Find where the given text appears and provide that cell's center as (x, y) coordinate. 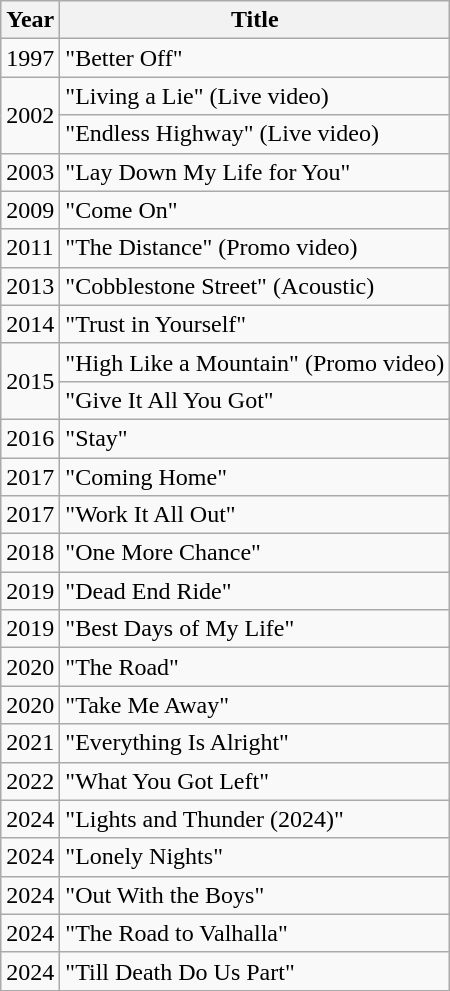
2011 (30, 248)
"Till Death Do Us Part" (255, 971)
2014 (30, 324)
"Stay" (255, 438)
"Lonely Nights" (255, 857)
2022 (30, 781)
2009 (30, 210)
"High Like a Mountain" (Promo video) (255, 362)
"Endless Highway" (Live video) (255, 134)
2003 (30, 172)
"One More Chance" (255, 553)
"The Road to Valhalla" (255, 933)
"The Road" (255, 667)
"Come On" (255, 210)
2002 (30, 115)
2016 (30, 438)
"Out With the Boys" (255, 895)
"Trust in Yourself" (255, 324)
2021 (30, 743)
"Give It All You Got" (255, 400)
"Best Days of My Life" (255, 629)
"Dead End Ride" (255, 591)
2018 (30, 553)
"Better Off" (255, 58)
"What You Got Left" (255, 781)
"Take Me Away" (255, 705)
2013 (30, 286)
"Living a Lie" (Live video) (255, 96)
Title (255, 20)
"Lights and Thunder (2024)" (255, 819)
"Everything Is Alright" (255, 743)
"Lay Down My Life for You" (255, 172)
2015 (30, 381)
Year (30, 20)
"The Distance" (Promo video) (255, 248)
"Coming Home" (255, 477)
1997 (30, 58)
"Cobblestone Street" (Acoustic) (255, 286)
"Work It All Out" (255, 515)
